Return the (x, y) coordinate for the center point of the cell that contains the specified text.  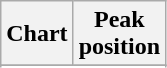
Chart (37, 34)
Peakposition (119, 34)
